Find where the given text appears and provide that cell's center as (X, Y) coordinate. 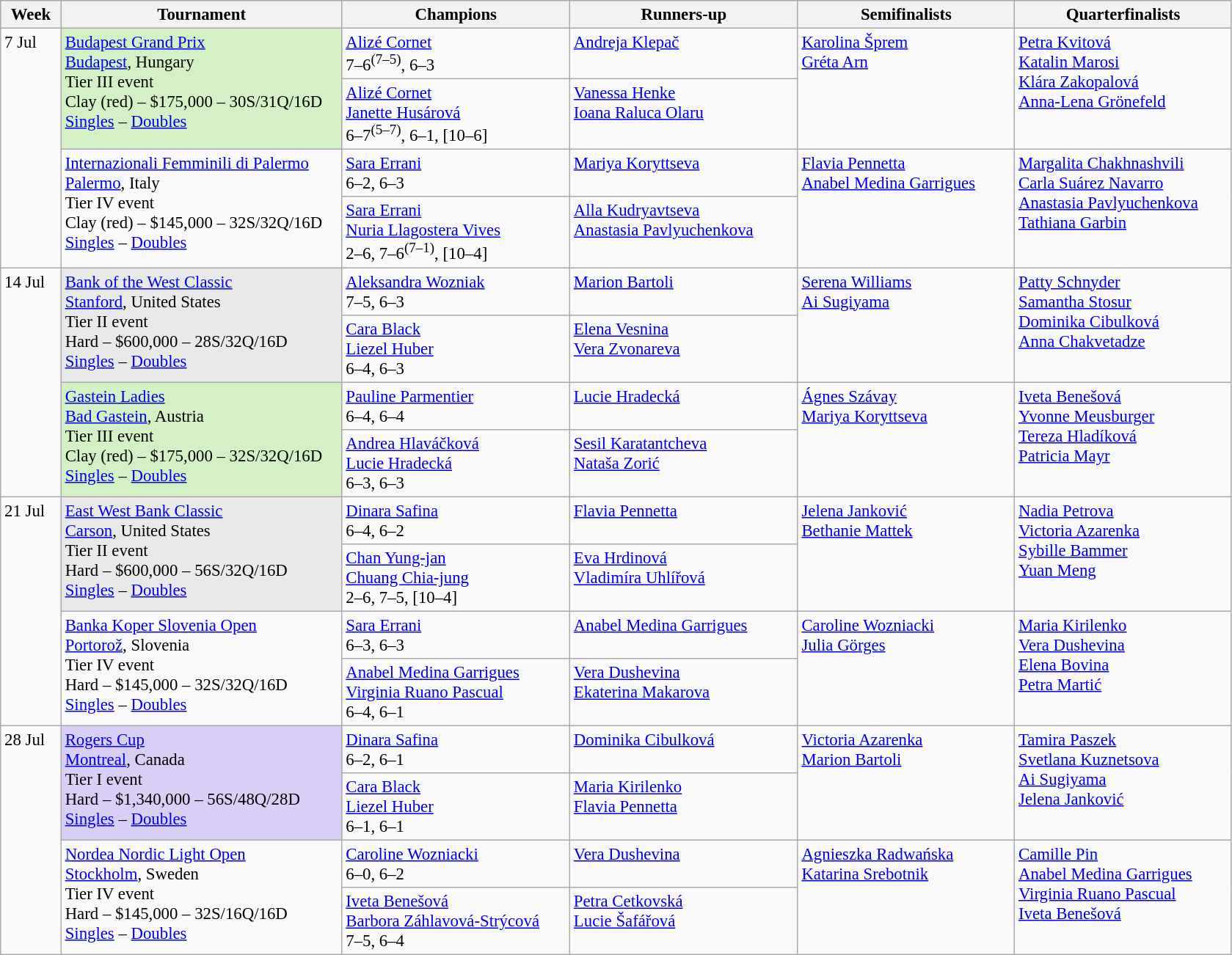
Andrea Hlaváčková Lucie Hradecká6–3, 6–3 (456, 463)
East West Bank Classic Carson, United StatesTier II eventHard – $600,000 – 56S/32Q/16DSingles – Doubles (201, 554)
Pauline Parmentier6–4, 6–4 (456, 406)
Dinara Safina 6–4, 6–2 (456, 521)
Camille Pin Anabel Medina Garrigues Virginia Ruano Pascual Iveta Benešová (1123, 898)
Flavia Pennetta Anabel Medina Garrigues (906, 208)
28 Jul (31, 840)
Eva Hrdinová Vladimíra Uhlířová (684, 578)
Iveta Benešová Yvonne Meusburger Tereza Hladíková Patricia Mayr (1123, 439)
Maria Kirilenko Flavia Pennetta (684, 807)
Sara Errani6–2, 6–3 (456, 173)
Vanessa Henke Ioana Raluca Olaru (684, 114)
Ágnes Szávay Mariya Koryttseva (906, 439)
Victoria Azarenka Marion Bartoli (906, 783)
Cara Black Liezel Huber6–1, 6–1 (456, 807)
Petra Cetkovská Lucie Šafářová (684, 921)
Andreja Klepač (684, 54)
Vera Dushevina Ekaterina Makarova (684, 692)
Lucie Hradecká (684, 406)
Agnieszka Radwańska Katarina Srebotnik (906, 898)
Aleksandra Wozniak7–5, 6–3 (456, 292)
Cara Black Liezel Huber6–4, 6–3 (456, 348)
Quarterfinalists (1123, 15)
Week (31, 15)
Patty Schnyder Samantha Stosur Dominika Cibulková Anna Chakvetadze (1123, 325)
Maria Kirilenko Vera Dushevina Elena Bovina Petra Martić (1123, 668)
Budapest Grand Prix Budapest, HungaryTier III eventClay (red) – $175,000 – 30S/31Q/16DSingles – Doubles (201, 89)
Elena Vesnina Vera Zvonareva (684, 348)
21 Jul (31, 611)
Gastein Ladies Bad Gastein, AustriaTier III eventClay (red) – $175,000 – 32S/32Q/16DSingles – Doubles (201, 439)
Champions (456, 15)
Sesil Karatantcheva Nataša Zorić (684, 463)
Iveta Benešová Barbora Záhlavová-Strýcová7–5, 6–4 (456, 921)
Tournament (201, 15)
Anabel Medina Garrigues Virginia Ruano Pascual 6–4, 6–1 (456, 692)
Nordea Nordic Light Open Stockholm, SwedenTier IV eventHard – $145,000 – 32S/16Q/16DSingles – Doubles (201, 898)
Sara Errani Nuria Llagostera Vives 2–6, 7–6(7–1), [10–4] (456, 232)
Flavia Pennetta (684, 521)
Tamira Paszek Svetlana Kuznetsova Ai Sugiyama Jelena Janković (1123, 783)
Jelena Janković Bethanie Mattek (906, 554)
Petra Kvitová Katalin Marosi Klára Zakopalová Anna-Lena Grönefeld (1123, 89)
Semifinalists (906, 15)
Dinara Safina6–2, 6–1 (456, 750)
Dominika Cibulková (684, 750)
Sara Errani6–3, 6–3 (456, 635)
Alizé Cornet Janette Husárová6–7(5–7), 6–1, [10–6] (456, 114)
Chan Yung-jan Chuang Chia-jung2–6, 7–5, [10–4] (456, 578)
14 Jul (31, 382)
Caroline Wozniacki Julia Görges (906, 668)
Nadia Petrova Victoria Azarenka Sybille Bammer Yuan Meng (1123, 554)
7 Jul (31, 148)
Caroline Wozniacki6–0, 6–2 (456, 864)
Marion Bartoli (684, 292)
Alla Kudryavtseva Anastasia Pavlyuchenkova (684, 232)
Rogers Cup Montreal, CanadaTier I eventHard – $1,340,000 – 56S/48Q/28DSingles – Doubles (201, 783)
Mariya Koryttseva (684, 173)
Serena Williams Ai Sugiyama (906, 325)
Runners-up (684, 15)
Margalita Chakhnashvili Carla Suárez Navarro Anastasia Pavlyuchenkova Tathiana Garbin (1123, 208)
Alizé Cornet7–6(7–5), 6–3 (456, 54)
Banka Koper Slovenia Open Portorož, SloveniaTier IV eventHard – $145,000 – 32S/32Q/16DSingles – Doubles (201, 668)
Internazionali Femminili di Palermo Palermo, ItalyTier IV eventClay (red) – $145,000 – 32S/32Q/16DSingles – Doubles (201, 208)
Bank of the West Classic Stanford, United StatesTier II eventHard – $600,000 – 28S/32Q/16DSingles – Doubles (201, 325)
Karolina Šprem Gréta Arn (906, 89)
Vera Dushevina (684, 864)
Anabel Medina Garrigues (684, 635)
